Locate the cell with the specified text and output its (x, y) center coordinate. 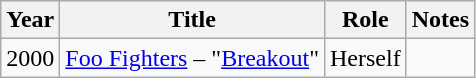
2000 (30, 58)
Notes (440, 20)
Foo Fighters – "Breakout" (192, 58)
Herself (365, 58)
Title (192, 20)
Role (365, 20)
Year (30, 20)
